From the cell containing the given text, extract its center point as [X, Y] coordinate. 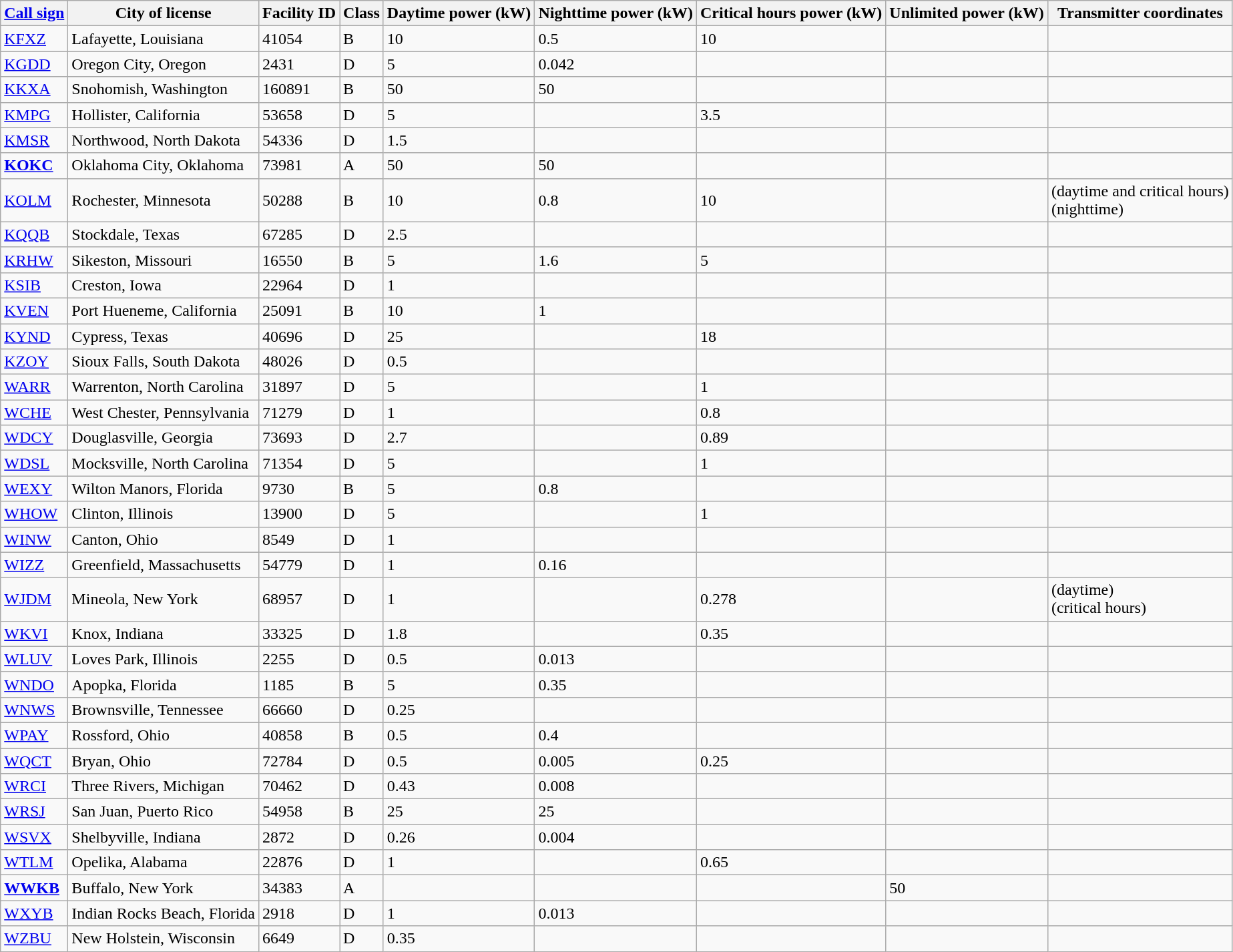
22964 [299, 285]
(daytime and critical hours) (nighttime) [1140, 200]
0.16 [615, 565]
2.7 [459, 438]
WSVX [35, 837]
WNDO [35, 684]
WCHE [35, 413]
0.89 [792, 438]
54958 [299, 812]
KFXZ [35, 39]
Indian Rocks Beach, Florida [164, 913]
0.278 [792, 600]
Buffalo, New York [164, 888]
KVEN [35, 310]
48026 [299, 362]
3.5 [792, 115]
Sioux Falls, South Dakota [164, 362]
Wilton Manors, Florida [164, 489]
18 [792, 336]
13900 [299, 514]
2255 [299, 659]
Oklahoma City, Oklahoma [164, 166]
West Chester, Pennsylvania [164, 413]
2.5 [459, 234]
Call sign [35, 13]
1.6 [615, 260]
(daytime) (critical hours) [1140, 600]
Daytime power (kW) [459, 13]
Rochester, Minnesota [164, 200]
50288 [299, 200]
Brownsville, Tennessee [164, 710]
0.008 [615, 786]
City of license [164, 13]
Critical hours power (kW) [792, 13]
WIZZ [35, 565]
WARR [35, 387]
WPAY [35, 735]
0.042 [615, 64]
160891 [299, 89]
WHOW [35, 514]
Facility ID [299, 13]
Rossford, Ohio [164, 735]
0.004 [615, 837]
Clinton, Illinois [164, 514]
Stockdale, Texas [164, 234]
9730 [299, 489]
New Holstein, Wisconsin [164, 939]
KQQB [35, 234]
67285 [299, 234]
Shelbyville, Indiana [164, 837]
Northwood, North Dakota [164, 140]
KSIB [35, 285]
22876 [299, 863]
6649 [299, 939]
WINW [35, 539]
33325 [299, 634]
53658 [299, 115]
Mineola, New York [164, 600]
Knox, Indiana [164, 634]
Unlimited power (kW) [967, 13]
41054 [299, 39]
KOKC [35, 166]
Canton, Ohio [164, 539]
2872 [299, 837]
70462 [299, 786]
WEXY [35, 489]
34383 [299, 888]
1185 [299, 684]
Class [362, 13]
Transmitter coordinates [1140, 13]
Nighttime power (kW) [615, 13]
Cypress, Texas [164, 336]
8549 [299, 539]
Sikeston, Missouri [164, 260]
Mocksville, North Carolina [164, 463]
Loves Park, Illinois [164, 659]
Port Hueneme, California [164, 310]
2431 [299, 64]
0.65 [792, 863]
25091 [299, 310]
WNWS [35, 710]
1.8 [459, 634]
Oregon City, Oregon [164, 64]
WDCY [35, 438]
40696 [299, 336]
WLUV [35, 659]
54336 [299, 140]
Greenfield, Massachusetts [164, 565]
73693 [299, 438]
2918 [299, 913]
KMSR [35, 140]
Three Rivers, Michigan [164, 786]
KOLM [35, 200]
72784 [299, 760]
WDSL [35, 463]
31897 [299, 387]
Hollister, California [164, 115]
Opelika, Alabama [164, 863]
16550 [299, 260]
KGDD [35, 64]
San Juan, Puerto Rico [164, 812]
Bryan, Ohio [164, 760]
KKXA [35, 89]
Douglasville, Georgia [164, 438]
Lafayette, Louisiana [164, 39]
66660 [299, 710]
68957 [299, 600]
WRSJ [35, 812]
WXYB [35, 913]
54779 [299, 565]
KZOY [35, 362]
73981 [299, 166]
KRHW [35, 260]
Apopka, Florida [164, 684]
WZBU [35, 939]
71279 [299, 413]
WRCI [35, 786]
WQCT [35, 760]
0.005 [615, 760]
WKVI [35, 634]
1.5 [459, 140]
Creston, Iowa [164, 285]
WWKB [35, 888]
0.43 [459, 786]
0.4 [615, 735]
Snohomish, Washington [164, 89]
Warrenton, North Carolina [164, 387]
71354 [299, 463]
KMPG [35, 115]
40858 [299, 735]
WJDM [35, 600]
0.26 [459, 837]
WTLM [35, 863]
KYND [35, 336]
